Scan for the cell matching the given text and deliver its (x, y) coordinate at center. 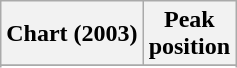
Peakposition (189, 34)
Chart (2003) (72, 34)
